Output the [x, y] coordinate of the center of the cell containing the given text.  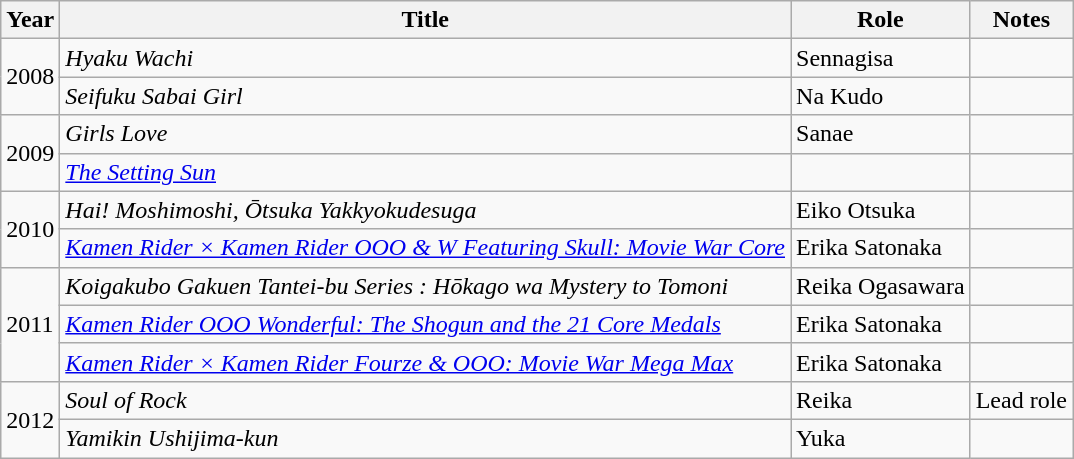
2008 [30, 77]
Soul of Rock [426, 400]
Title [426, 20]
Yuka [881, 438]
Reika [881, 400]
Yamikin Ushijima-kun [426, 438]
Sennagisa [881, 58]
Koigakubo Gakuen Tantei-bu Series : Hōkago wa Mystery to Tomoni [426, 286]
Kamen Rider × Kamen Rider Fourze & OOO: Movie War Mega Max [426, 362]
Kamen Rider OOO Wonderful: The Shogun and the 21 Core Medals [426, 324]
2011 [30, 324]
Year [30, 20]
Role [881, 20]
Seifuku Sabai Girl [426, 96]
The Setting Sun [426, 172]
Na Kudo [881, 96]
2009 [30, 153]
Notes [1021, 20]
Hyaku Wachi [426, 58]
Kamen Rider × Kamen Rider OOO & W Featuring Skull: Movie War Core [426, 248]
2010 [30, 229]
Girls Love [426, 134]
2012 [30, 419]
Eiko Otsuka [881, 210]
Reika Ogasawara [881, 286]
Hai! Moshimoshi, Ōtsuka Yakkyokudesuga [426, 210]
Lead role [1021, 400]
Sanae [881, 134]
